Provide the [x, y] coordinate of the cell's center where the given text is located.  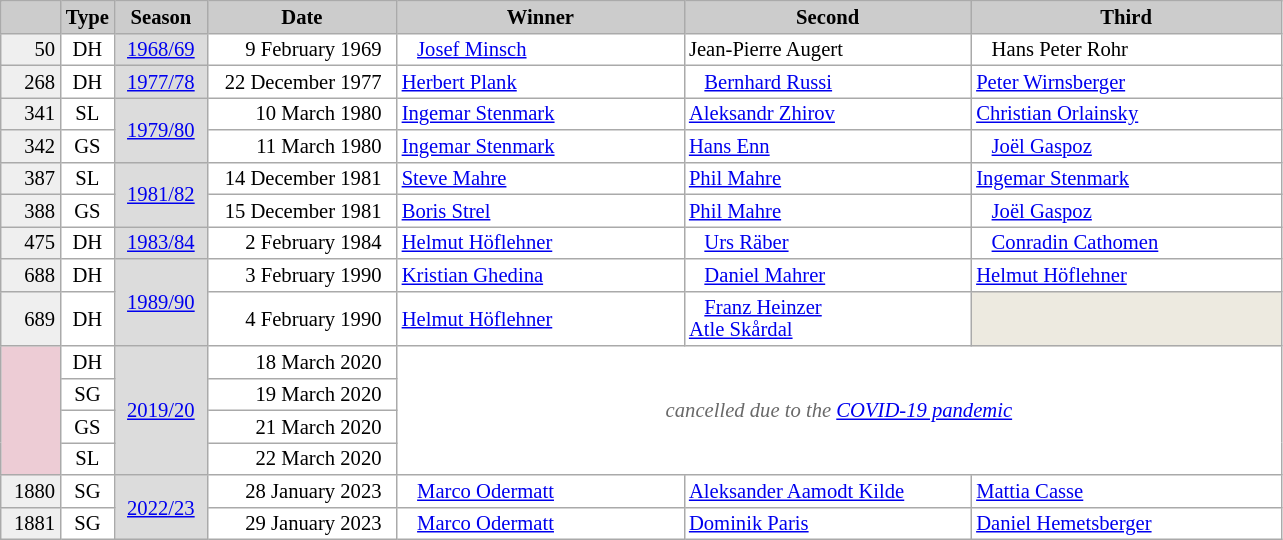
Conradin Cathomen [1126, 242]
Josef Minsch [540, 49]
3 February 1990 [302, 274]
Peter Wirnsberger [1126, 81]
Date [302, 16]
21 March 2020 [302, 426]
2022/23 [161, 506]
Boris Strel [540, 210]
19 March 2020 [302, 394]
14 December 1981 [302, 178]
Dominik Paris [828, 523]
28 January 2023 [302, 490]
Hans Peter Rohr [1126, 49]
Mattia Casse [1126, 490]
1983/84 [161, 242]
29 January 2023 [302, 523]
1968/69 [161, 49]
1880 [30, 490]
Season [161, 16]
387 [30, 178]
Kristian Ghedina [540, 274]
388 [30, 210]
22 March 2020 [302, 458]
1989/90 [161, 302]
Type [88, 16]
4 February 1990 [302, 318]
Daniel Hemetsberger [1126, 523]
1881 [30, 523]
10 March 1980 [302, 113]
22 December 1977 [302, 81]
18 March 2020 [302, 362]
Urs Räber [828, 242]
Franz Heinzer Atle Skårdal [828, 318]
Jean-Pierre Augert [828, 49]
Herbert Plank [540, 81]
Hans Enn [828, 146]
688 [30, 274]
50 [30, 49]
1981/82 [161, 194]
11 March 1980 [302, 146]
cancelled due to the COVID-19 pandemic [839, 410]
Christian Orlainsky [1126, 113]
Second [828, 16]
Bernhard Russi [828, 81]
Steve Mahre [540, 178]
Aleksander Aamodt Kilde [828, 490]
2 February 1984 [302, 242]
689 [30, 318]
268 [30, 81]
341 [30, 113]
1979/80 [161, 129]
Third [1126, 16]
342 [30, 146]
1977/78 [161, 81]
Daniel Mahrer [828, 274]
Winner [540, 16]
9 February 1969 [302, 49]
2019/20 [161, 410]
475 [30, 242]
15 December 1981 [302, 210]
Aleksandr Zhirov [828, 113]
